For the text-containing cell, return its midpoint in [X, Y] coordinate format. 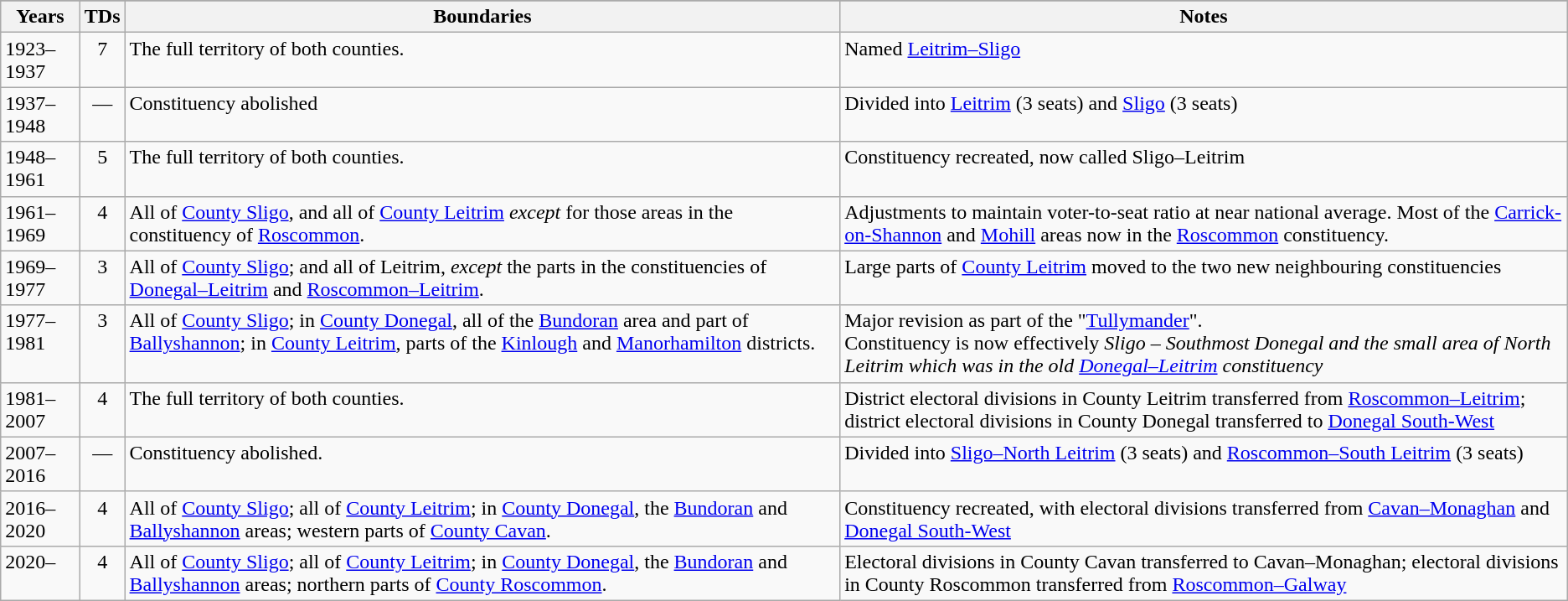
All of County Sligo; all of County Leitrim; in County Donegal, the Bundoran and Ballyshannon areas; western parts of County Cavan. [482, 518]
Notes [1204, 17]
1937–1948 [40, 114]
Large parts of County Leitrim moved to the two new neighbouring constituencies [1204, 278]
2007–2016 [40, 464]
7 [102, 60]
Constituency recreated, with electoral divisions transferred from Cavan–Monaghan and Donegal South-West [1204, 518]
1961–1969 [40, 223]
Constituency recreated, now called Sligo–Leitrim [1204, 169]
5 [102, 169]
Constituency abolished [482, 114]
Boundaries [482, 17]
TDs [102, 17]
Electoral divisions in County Cavan transferred to Cavan–Monaghan; electoral divisions in County Roscommon transferred from Roscommon–Galway [1204, 573]
Years [40, 17]
All of County Sligo, and all of County Leitrim except for those areas in the constituency of Roscommon. [482, 223]
1923–1937 [40, 60]
2016–2020 [40, 518]
All of County Sligo; all of County Leitrim; in County Donegal, the Bundoran and Ballyshannon areas; northern parts of County Roscommon. [482, 573]
Divided into Sligo–North Leitrim (3 seats) and Roscommon–South Leitrim (3 seats) [1204, 464]
1948–1961 [40, 169]
Named Leitrim–Sligo [1204, 60]
1969–1977 [40, 278]
2020– [40, 573]
Divided into Leitrim (3 seats) and Sligo (3 seats) [1204, 114]
All of County Sligo; and all of Leitrim, except the parts in the constituencies of Donegal–Leitrim and Roscommon–Leitrim. [482, 278]
1981–2007 [40, 409]
Constituency abolished. [482, 464]
1977–1981 [40, 344]
